Detect which cell encompasses the target text, then output its [X, Y] center coordinate. 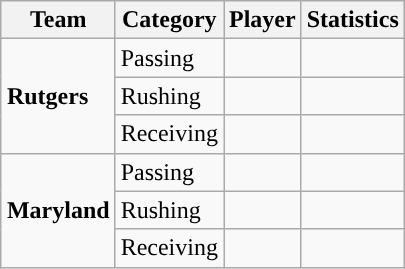
Statistics [352, 20]
Category [169, 20]
Team [58, 20]
Player [263, 20]
Rutgers [58, 96]
Maryland [58, 210]
